Find where the given text appears and provide that cell's center as (X, Y) coordinate. 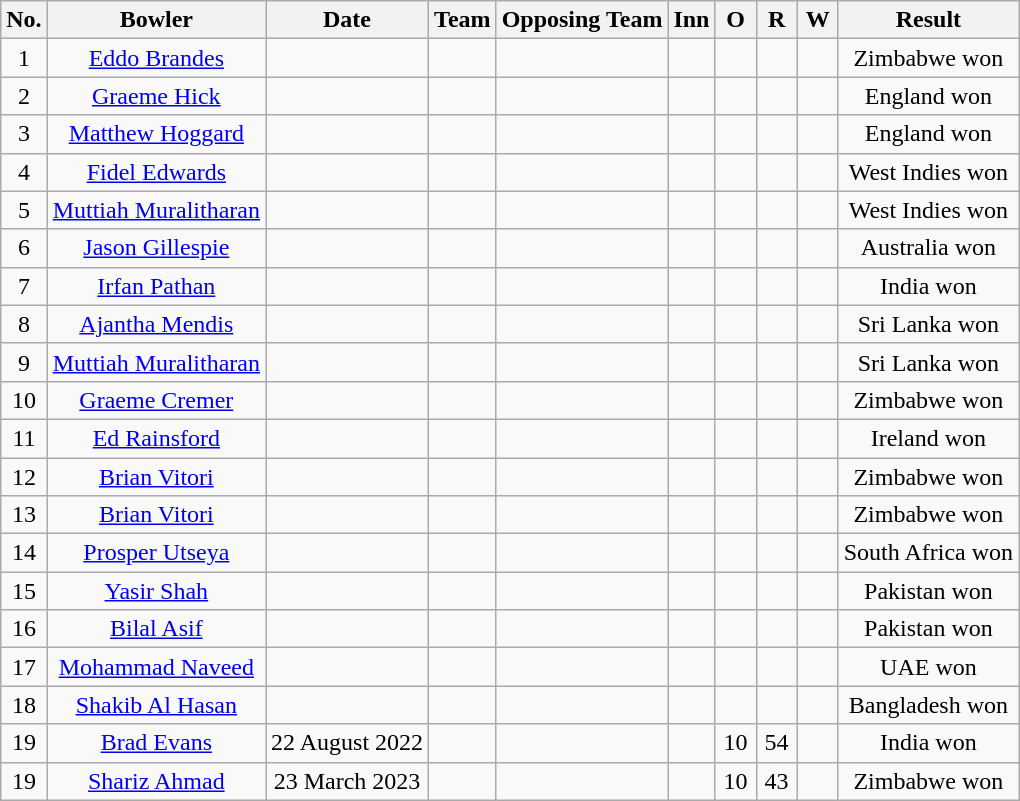
4 (24, 172)
5 (24, 210)
Fidel Edwards (156, 172)
Bowler (156, 20)
Eddo Brandes (156, 58)
9 (24, 362)
Shariz Ahmad (156, 781)
Mohammad Naveed (156, 667)
South Africa won (928, 553)
O (736, 20)
Brad Evans (156, 743)
18 (24, 705)
Jason Gillespie (156, 248)
Ireland won (928, 438)
UAE won (928, 667)
13 (24, 515)
Opposing Team (582, 20)
43 (776, 781)
23 March 2023 (348, 781)
54 (776, 743)
Graeme Hick (156, 96)
Ajantha Mendis (156, 324)
3 (24, 134)
No. (24, 20)
Prosper Utseya (156, 553)
Matthew Hoggard (156, 134)
8 (24, 324)
Bangladesh won (928, 705)
Shakib Al Hasan (156, 705)
7 (24, 286)
16 (24, 629)
Result (928, 20)
12 (24, 477)
22 August 2022 (348, 743)
W (818, 20)
Team (463, 20)
Ed Rainsford (156, 438)
1 (24, 58)
Graeme Cremer (156, 400)
Bilal Asif (156, 629)
11 (24, 438)
Yasir Shah (156, 591)
R (776, 20)
Date (348, 20)
Irfan Pathan (156, 286)
15 (24, 591)
14 (24, 553)
Australia won (928, 248)
Inn (692, 20)
17 (24, 667)
2 (24, 96)
6 (24, 248)
